Return [x, y] of the center of cell containing provided text 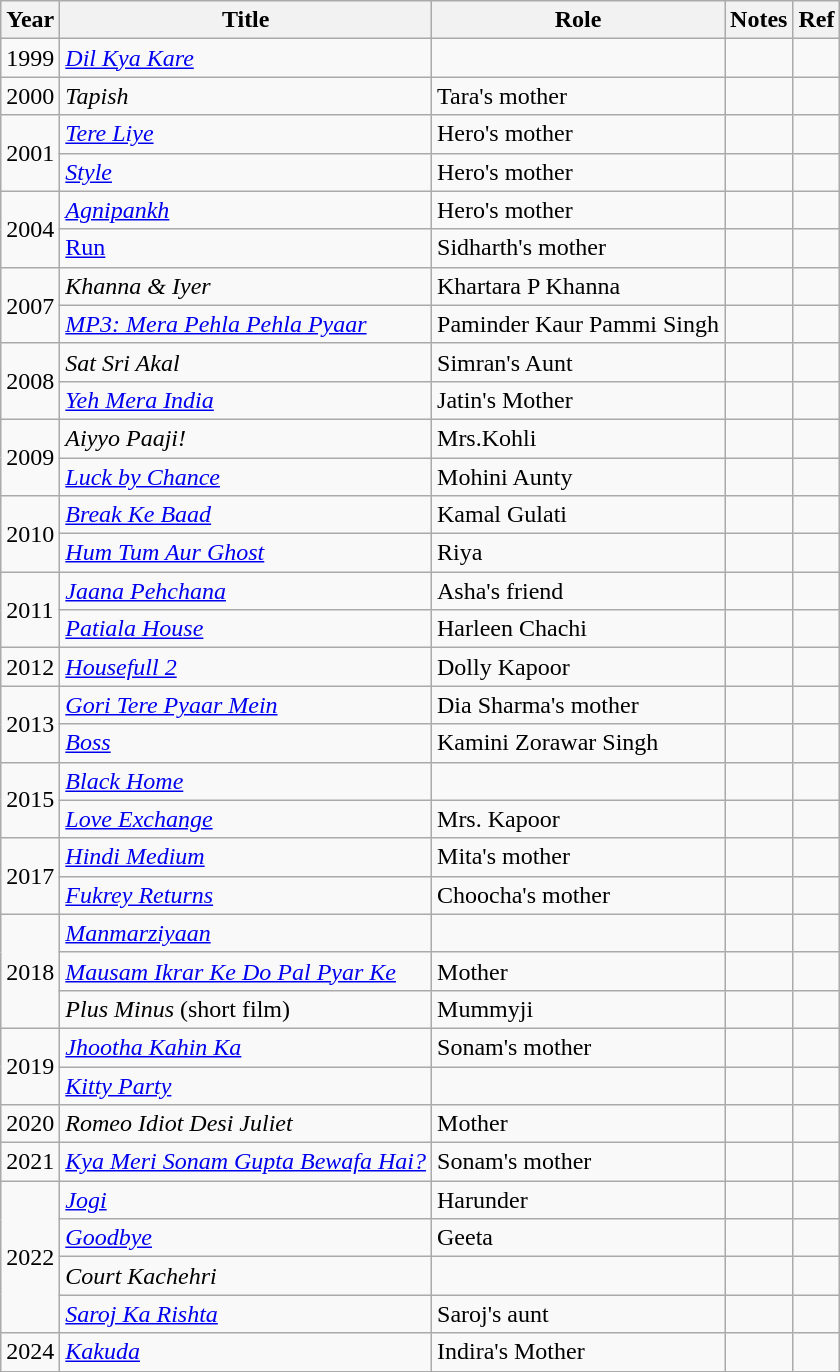
Court Kachehri [246, 1276]
Tapish [246, 96]
Break Ke Baad [246, 515]
Role [578, 20]
Kitty Party [246, 1085]
Hindi Medium [246, 857]
Riya [578, 553]
Tara's mother [578, 96]
Title [246, 20]
Black Home [246, 781]
2018 [30, 971]
Year [30, 20]
Simran's Aunt [578, 362]
Mummyji [578, 1009]
2024 [30, 1352]
Khartara P Khanna [578, 286]
Asha's friend [578, 591]
1999 [30, 58]
Mita's mother [578, 857]
MP3: Mera Pehla Pehla Pyaar [246, 324]
2004 [30, 229]
Jogi [246, 1200]
Kya Meri Sonam Gupta Bewafa Hai? [246, 1162]
Plus Minus (short film) [246, 1009]
Sat Sri Akal [246, 362]
Kamini Zorawar Singh [578, 743]
Romeo Idiot Desi Juliet [246, 1124]
Jatin's Mother [578, 400]
2019 [30, 1066]
2009 [30, 457]
Saroj Ka Rishta [246, 1314]
Yeh Mera India [246, 400]
Style [246, 172]
Mrs.Kohli [578, 438]
Dil Kya Kare [246, 58]
Mrs. Kapoor [578, 819]
Goodbye [246, 1238]
2007 [30, 305]
2010 [30, 534]
2017 [30, 876]
Sidharth's mother [578, 248]
2022 [30, 1257]
Mausam Ikrar Ke Do Pal Pyar Ke [246, 971]
Aiyyo Paaji! [246, 438]
Love Exchange [246, 819]
Mohini Aunty [578, 477]
Fukrey Returns [246, 895]
Harleen Chachi [578, 629]
Jhootha Kahin Ka [246, 1047]
Luck by Chance [246, 477]
Notes [759, 20]
2000 [30, 96]
Kakuda [246, 1352]
Dia Sharma's mother [578, 705]
2015 [30, 800]
2021 [30, 1162]
Gori Tere Pyaar Mein [246, 705]
Indira's Mother [578, 1352]
Khanna & Iyer [246, 286]
Jaana Pehchana [246, 591]
Harunder [578, 1200]
Agnipankh [246, 210]
Hum Tum Aur Ghost [246, 553]
Run [246, 248]
2012 [30, 667]
Choocha's mother [578, 895]
2020 [30, 1124]
Geeta [578, 1238]
Housefull 2 [246, 667]
Kamal Gulati [578, 515]
Patiala House [246, 629]
2001 [30, 153]
2011 [30, 610]
2013 [30, 724]
2008 [30, 381]
Manmarziyaan [246, 933]
Saroj's aunt [578, 1314]
Ref [816, 20]
Tere Liye [246, 134]
Boss [246, 743]
Paminder Kaur Pammi Singh [578, 324]
Dolly Kapoor [578, 667]
